Provide the [X, Y] coordinate of the cell's center where the given text is located.  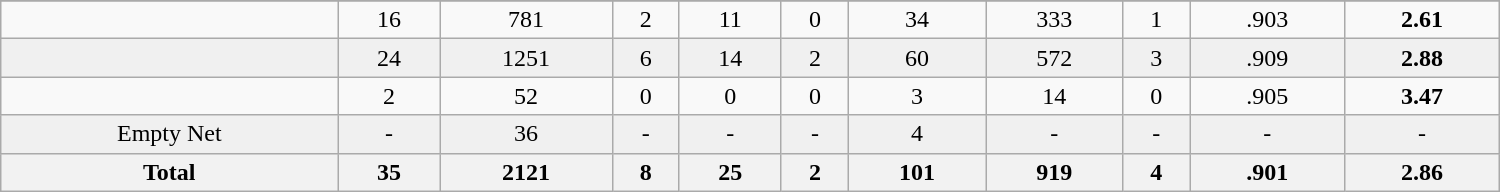
2.88 [1422, 58]
2121 [526, 172]
781 [526, 20]
.901 [1268, 172]
34 [918, 20]
.909 [1268, 58]
1 [1156, 20]
16 [389, 20]
2.86 [1422, 172]
.903 [1268, 20]
25 [730, 172]
52 [526, 96]
24 [389, 58]
Empty Net [170, 134]
Total [170, 172]
.905 [1268, 96]
572 [1054, 58]
11 [730, 20]
6 [646, 58]
1251 [526, 58]
101 [918, 172]
3.47 [1422, 96]
36 [526, 134]
35 [389, 172]
60 [918, 58]
919 [1054, 172]
8 [646, 172]
333 [1054, 20]
2.61 [1422, 20]
